Provide the (X, Y) coordinate of the cell's center where the given text is located.  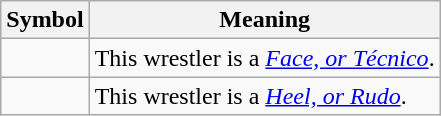
Symbol (45, 20)
Meaning (264, 20)
This wrestler is a Heel, or Rudo. (264, 96)
This wrestler is a Face, or Técnico. (264, 58)
